Return the [X, Y] coordinate for the center point of the cell that contains the specified text.  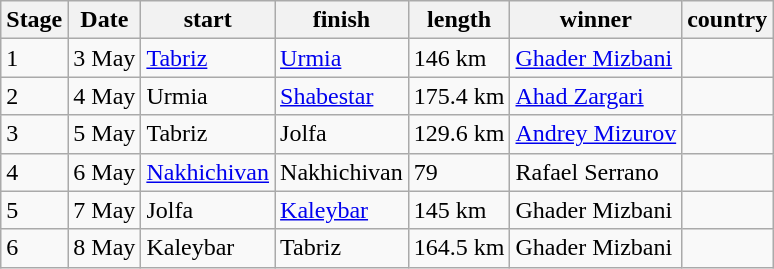
146 km [459, 58]
4 [34, 172]
6 [34, 248]
1 [34, 58]
Ahad Zargari [596, 96]
79 [459, 172]
3 [34, 134]
145 km [459, 210]
Andrey Mizurov [596, 134]
Stage [34, 20]
country [728, 20]
3 May [104, 58]
6 May [104, 172]
129.6 km [459, 134]
Shabestar [342, 96]
5 [34, 210]
175.4 km [459, 96]
8 May [104, 248]
length [459, 20]
Date [104, 20]
2 [34, 96]
Rafael Serrano [596, 172]
7 May [104, 210]
4 May [104, 96]
start [208, 20]
5 May [104, 134]
164.5 km [459, 248]
winner [596, 20]
finish [342, 20]
